Locate the cell with the specified text and output its [x, y] center coordinate. 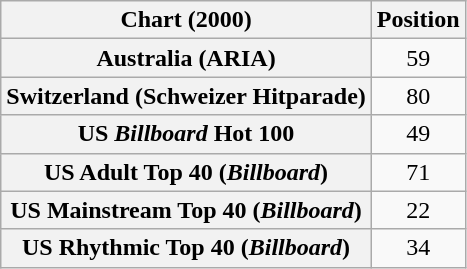
59 [418, 58]
Australia (ARIA) [186, 58]
Chart (2000) [186, 20]
US Mainstream Top 40 (Billboard) [186, 210]
22 [418, 210]
US Adult Top 40 (Billboard) [186, 172]
Switzerland (Schweizer Hitparade) [186, 96]
Position [418, 20]
71 [418, 172]
80 [418, 96]
US Billboard Hot 100 [186, 134]
US Rhythmic Top 40 (Billboard) [186, 248]
49 [418, 134]
34 [418, 248]
